Provide the [X, Y] coordinate of the cell's center where the given text is located.  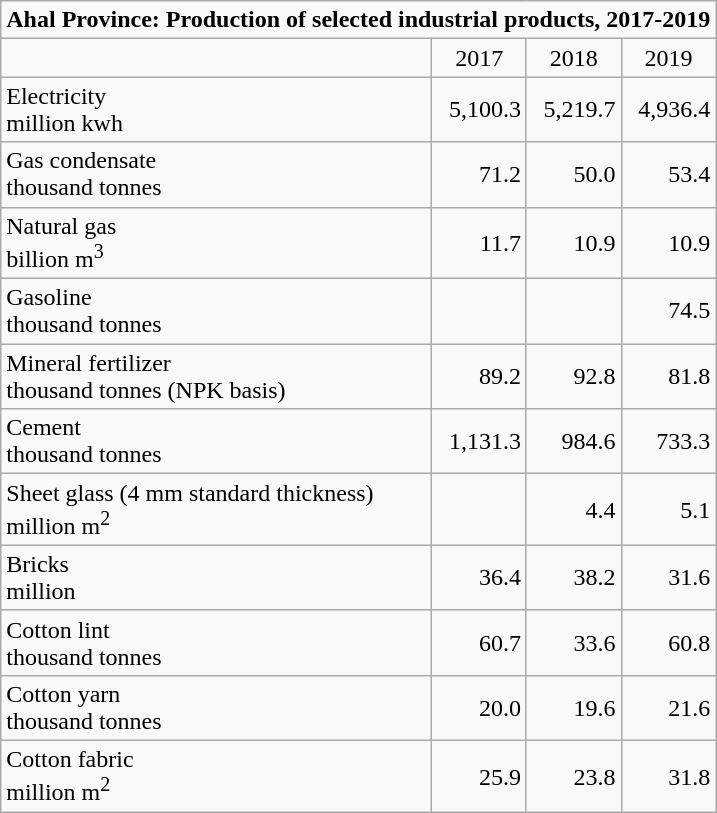
2017 [480, 58]
89.2 [480, 376]
Ahal Province: Production of selected industrial products, 2017-2019 [358, 20]
984.6 [574, 442]
Electricitymillion kwh [216, 110]
Cementthousand tonnes [216, 442]
71.2 [480, 174]
53.4 [668, 174]
81.8 [668, 376]
92.8 [574, 376]
20.0 [480, 708]
19.6 [574, 708]
5.1 [668, 510]
Cotton fabricmillion m2 [216, 776]
Mineral fertilizerthousand tonnes (NPK basis) [216, 376]
25.9 [480, 776]
Gas condensatethousand tonnes [216, 174]
5,100.3 [480, 110]
Cotton yarnthousand tonnes [216, 708]
31.8 [668, 776]
Cotton lintthousand tonnes [216, 642]
Gasolinethousand tonnes [216, 312]
36.4 [480, 578]
11.7 [480, 243]
Bricksmillion [216, 578]
733.3 [668, 442]
4.4 [574, 510]
50.0 [574, 174]
Natural gasbillion m3 [216, 243]
2019 [668, 58]
74.5 [668, 312]
Sheet glass (4 mm standard thickness)million m2 [216, 510]
4,936.4 [668, 110]
38.2 [574, 578]
33.6 [574, 642]
1,131.3 [480, 442]
21.6 [668, 708]
2018 [574, 58]
60.7 [480, 642]
31.6 [668, 578]
5,219.7 [574, 110]
23.8 [574, 776]
60.8 [668, 642]
